Capture the cell that displays the provided text and extract its (X, Y) central coordinate. 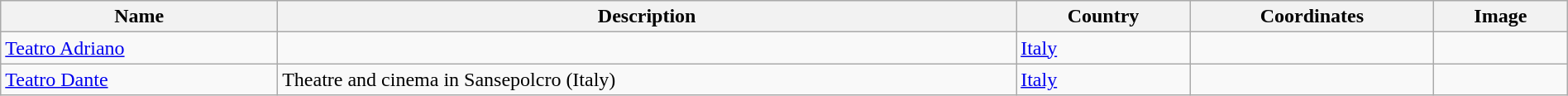
Coordinates (1312, 17)
Description (647, 17)
Country (1103, 17)
Image (1500, 17)
Teatro Adriano (139, 48)
Teatro Dante (139, 79)
Theatre and cinema in Sansepolcro (Italy) (647, 79)
Name (139, 17)
